Determine the [x, y] coordinate at the center of the cell enclosing the given text.  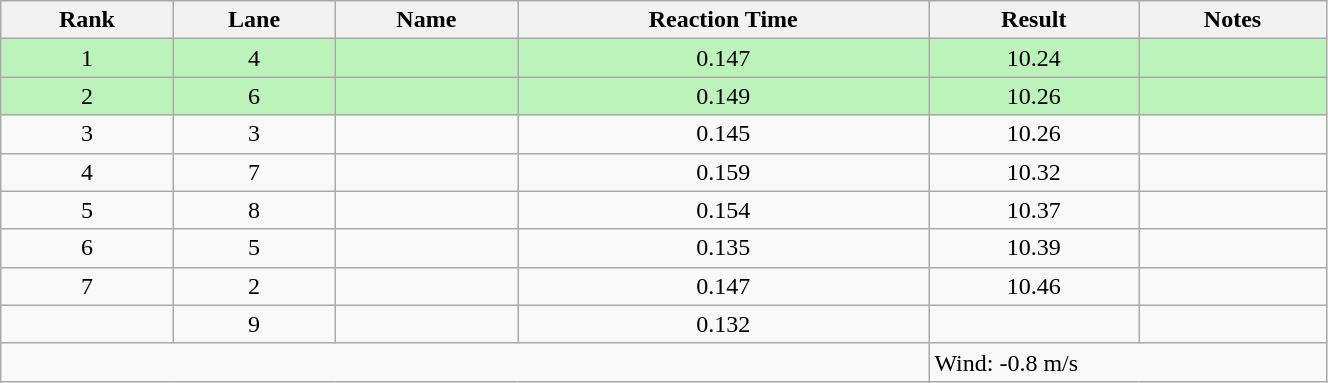
0.154 [724, 210]
Wind: -0.8 m/s [1128, 362]
9 [254, 324]
Name [426, 20]
Rank [87, 20]
8 [254, 210]
Result [1034, 20]
10.32 [1034, 172]
0.149 [724, 96]
10.39 [1034, 248]
0.159 [724, 172]
10.37 [1034, 210]
Lane [254, 20]
10.46 [1034, 286]
Notes [1233, 20]
0.135 [724, 248]
10.24 [1034, 58]
0.145 [724, 134]
0.132 [724, 324]
Reaction Time [724, 20]
1 [87, 58]
